From the cell containing the given text, extract its center point as [X, Y] coordinate. 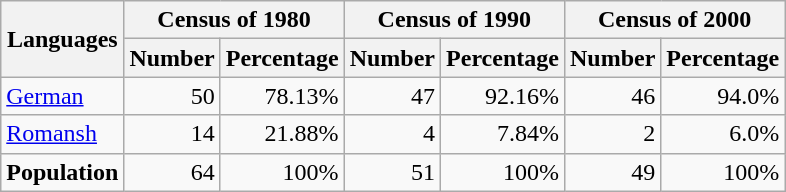
78.13% [282, 96]
Romansh [62, 134]
Languages [62, 39]
21.88% [282, 134]
49 [612, 172]
94.0% [723, 96]
Census of 2000 [674, 20]
4 [392, 134]
6.0% [723, 134]
47 [392, 96]
Population [62, 172]
Census of 1990 [454, 20]
92.16% [503, 96]
7.84% [503, 134]
Census of 1980 [234, 20]
German [62, 96]
46 [612, 96]
2 [612, 134]
14 [172, 134]
51 [392, 172]
50 [172, 96]
64 [172, 172]
